Extract the (x, y) coordinate from the center of the cell holding the provided text.  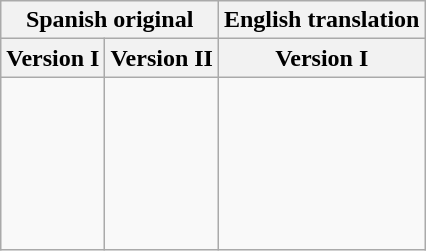
Version II (162, 58)
Spanish original (110, 20)
English translation (321, 20)
